For the text-containing cell, return its midpoint in [x, y] coordinate format. 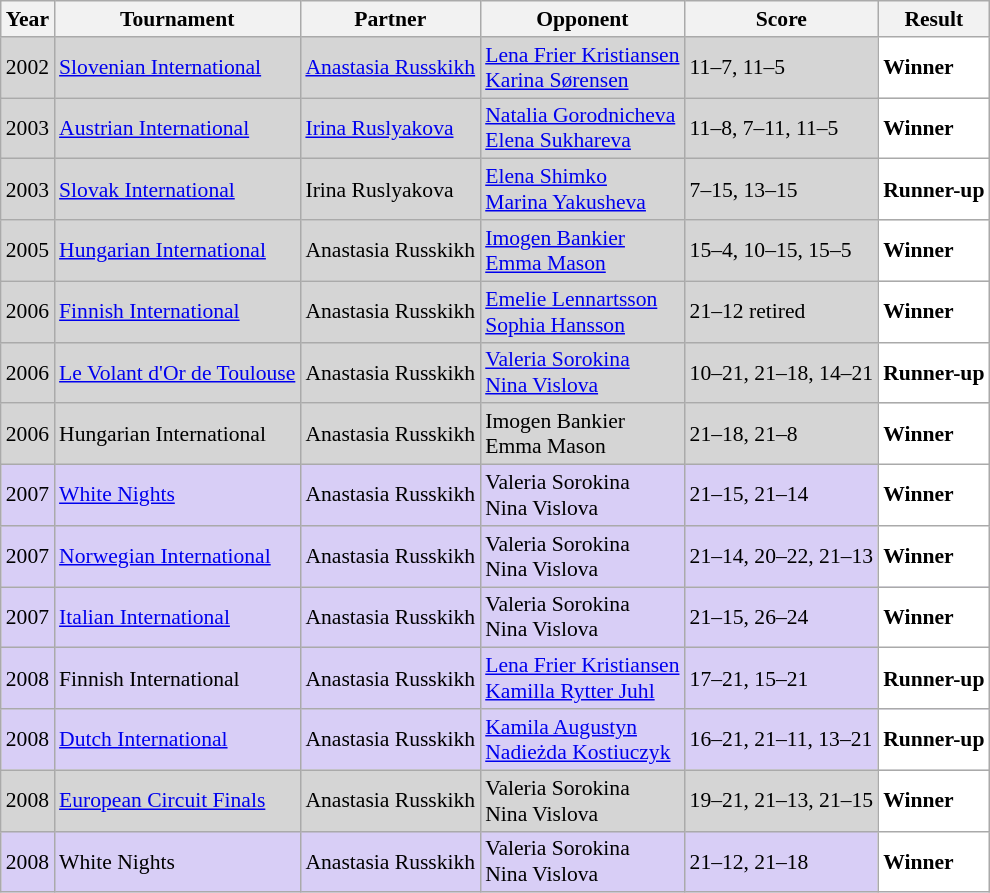
Tournament [177, 19]
2002 [28, 68]
Natalia Gorodnicheva Elena Sukhareva [582, 128]
Slovenian International [177, 68]
Norwegian International [177, 556]
17–21, 15–21 [782, 678]
Partner [390, 19]
2005 [28, 250]
15–4, 10–15, 15–5 [782, 250]
21–18, 21–8 [782, 434]
Score [782, 19]
Elena Shimko Marina Yakusheva [582, 190]
Kamila Augustyn Nadieżda Kostiuczyk [582, 740]
European Circuit Finals [177, 800]
16–21, 21–11, 13–21 [782, 740]
Result [934, 19]
Italian International [177, 618]
7–15, 13–15 [782, 190]
21–12 retired [782, 312]
21–12, 21–18 [782, 862]
11–7, 11–5 [782, 68]
21–15, 21–14 [782, 496]
10–21, 21–18, 14–21 [782, 372]
Austrian International [177, 128]
Emelie Lennartsson Sophia Hansson [582, 312]
21–14, 20–22, 21–13 [782, 556]
11–8, 7–11, 11–5 [782, 128]
Slovak International [177, 190]
Lena Frier Kristiansen Kamilla Rytter Juhl [582, 678]
19–21, 21–13, 21–15 [782, 800]
Dutch International [177, 740]
Year [28, 19]
Le Volant d'Or de Toulouse [177, 372]
Opponent [582, 19]
Lena Frier Kristiansen Karina Sørensen [582, 68]
21–15, 26–24 [782, 618]
